Provide the [x, y] coordinate of the cell's center where the given text is located.  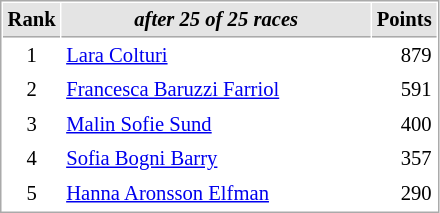
290 [404, 194]
Points [404, 20]
Lara Colturi [216, 56]
Rank [32, 20]
2 [32, 90]
1 [32, 56]
Malin Sofie Sund [216, 124]
879 [404, 56]
357 [404, 158]
Sofia Bogni Barry [216, 158]
3 [32, 124]
591 [404, 90]
Francesca Baruzzi Farriol [216, 90]
5 [32, 194]
4 [32, 158]
Hanna Aronsson Elfman [216, 194]
400 [404, 124]
after 25 of 25 races [216, 20]
